Scan for the cell matching the given text and deliver its [X, Y] coordinate at center. 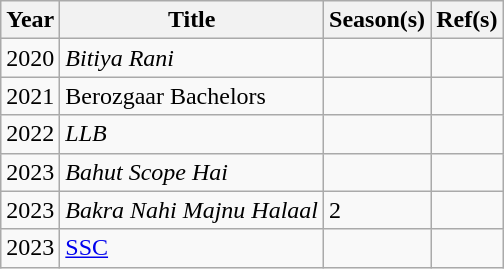
SSC [192, 248]
2 [378, 210]
Bakra Nahi Majnu Halaal [192, 210]
Season(s) [378, 20]
LLB [192, 134]
Year [30, 20]
Bitiya Rani [192, 58]
Berozgaar Bachelors [192, 96]
Bahut Scope Hai [192, 172]
2022 [30, 134]
Ref(s) [467, 20]
Title [192, 20]
2021 [30, 96]
2020 [30, 58]
